Extract the (x, y) coordinate from the center of the cell holding the provided text.  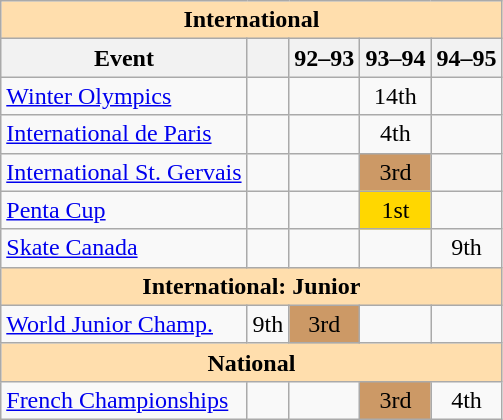
French Championships (124, 400)
Event (124, 58)
International (252, 20)
14th (396, 96)
World Junior Champ. (124, 324)
Skate Canada (124, 248)
National (252, 362)
International: Junior (252, 286)
International de Paris (124, 134)
Penta Cup (124, 210)
93–94 (396, 58)
International St. Gervais (124, 172)
92–93 (324, 58)
1st (396, 210)
94–95 (466, 58)
Winter Olympics (124, 96)
